Return (X, Y) of the center of cell containing provided text 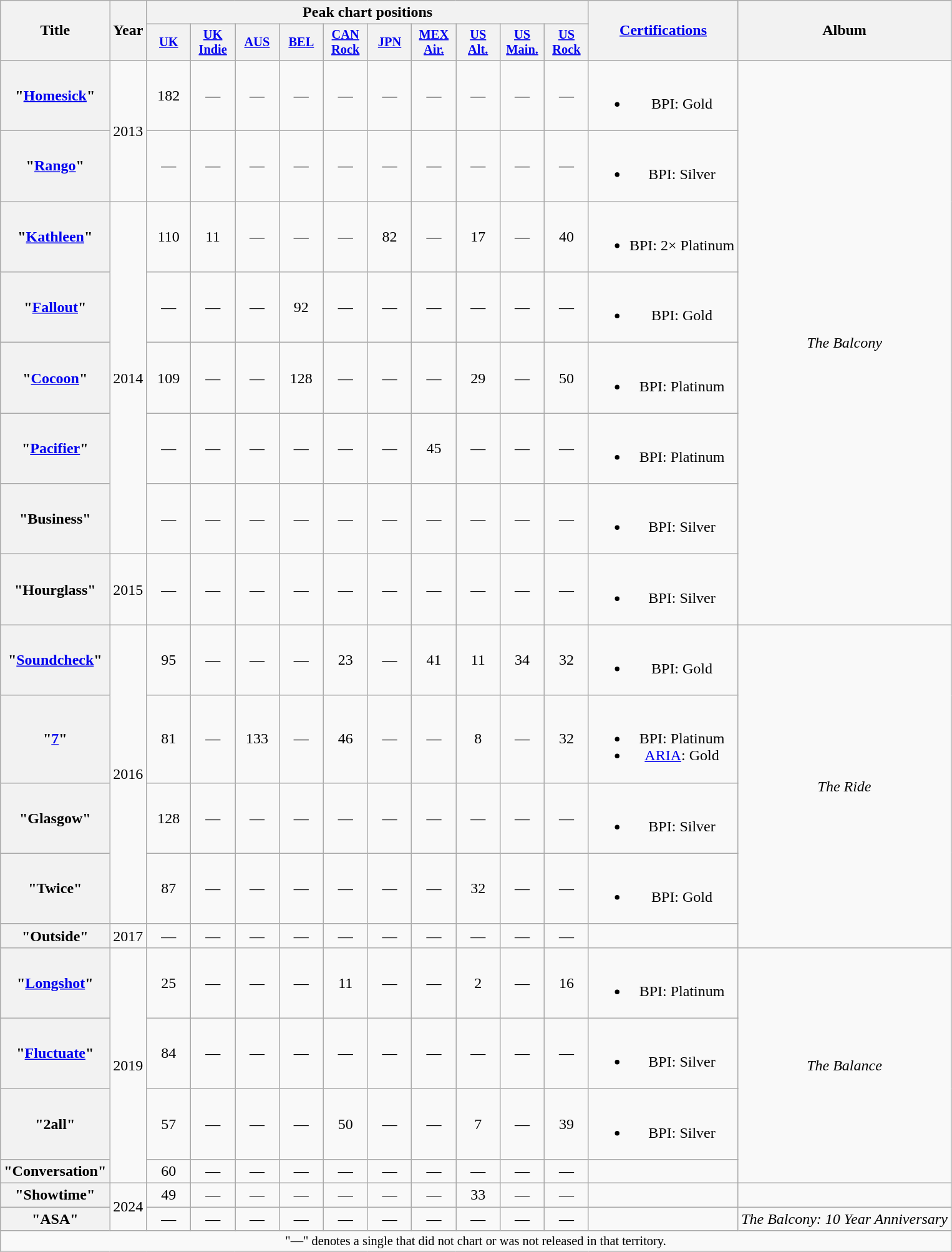
2017 (129, 936)
2014 (129, 378)
133 (257, 739)
"Kathleen" (55, 237)
UK (168, 42)
"Pacifier" (55, 448)
"ASA" (55, 1219)
"Soundcheck" (55, 660)
"Hourglass" (55, 589)
BPI: 2× Platinum (663, 237)
109 (168, 378)
"Conversation" (55, 1171)
"7" (55, 739)
84 (168, 1054)
57 (168, 1123)
CANRock (346, 42)
2016 (129, 774)
2015 (129, 589)
81 (168, 739)
USMain. (523, 42)
"Cocoon" (55, 378)
41 (434, 660)
"Showtime" (55, 1195)
"Business" (55, 519)
110 (168, 237)
"Fluctuate" (55, 1054)
7 (478, 1123)
82 (389, 237)
Album (845, 31)
USAlt. (478, 42)
46 (346, 739)
BPI: PlatinumARIA: Gold (663, 739)
MEX Air. (434, 42)
25 (168, 982)
"Longshot" (55, 982)
Certifications (663, 31)
60 (168, 1171)
Title (55, 31)
JPN (389, 42)
2024 (129, 1207)
USRock (566, 42)
16 (566, 982)
2019 (129, 1065)
39 (566, 1123)
87 (168, 889)
"Outside" (55, 936)
92 (301, 307)
95 (168, 660)
49 (168, 1195)
"Glasgow" (55, 818)
The Balcony: 10 Year Anniversary (845, 1219)
The Balance (845, 1065)
Peak chart positions (368, 12)
2 (478, 982)
34 (523, 660)
23 (346, 660)
33 (478, 1195)
2013 (129, 130)
40 (566, 237)
Year (129, 31)
182 (168, 95)
"—" denotes a single that did not chart or was not released in that territory. (476, 1241)
"Rango" (55, 166)
"2all" (55, 1123)
8 (478, 739)
"Fallout" (55, 307)
UKIndie (213, 42)
"Homesick" (55, 95)
29 (478, 378)
17 (478, 237)
The Balcony (845, 342)
AUS (257, 42)
BEL (301, 42)
The Ride (845, 786)
"Twice" (55, 889)
45 (434, 448)
